Capture the cell that displays the provided text and extract its [X, Y] central coordinate. 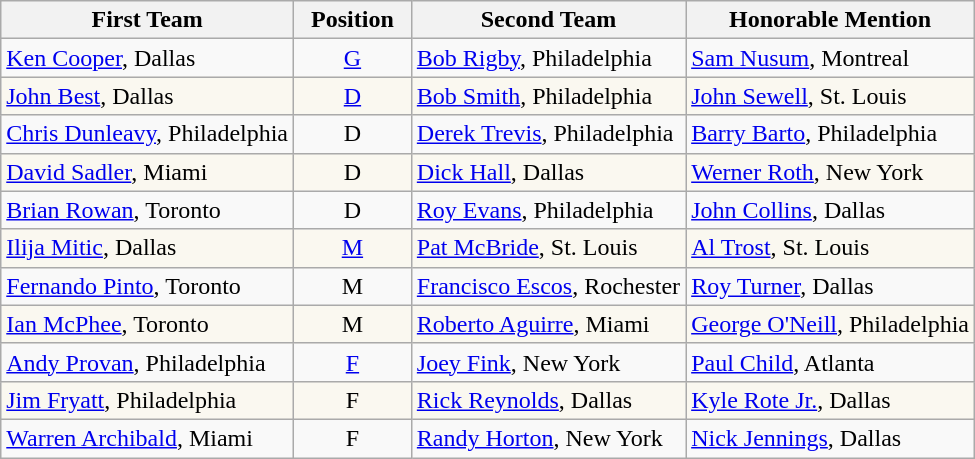
First Team [148, 20]
Derek Trevis, Philadelphia [548, 134]
Randy Horton, New York [548, 438]
Ilija Mitic, Dallas [148, 248]
Barry Barto, Philadelphia [830, 134]
Werner Roth, New York [830, 172]
Paul Child, Atlanta [830, 362]
Chris Dunleavy, Philadelphia [148, 134]
Fernando Pinto, Toronto [148, 286]
Sam Nusum, Montreal [830, 58]
Andy Provan, Philadelphia [148, 362]
Second Team [548, 20]
Brian Rowan, Toronto [148, 210]
Roberto Aguirre, Miami [548, 324]
Ian McPhee, Toronto [148, 324]
Honorable Mention [830, 20]
Bob Rigby, Philadelphia [548, 58]
Rick Reynolds, Dallas [548, 400]
George O'Neill, Philadelphia [830, 324]
Francisco Escos, Rochester [548, 286]
David Sadler, Miami [148, 172]
Bob Smith, Philadelphia [548, 96]
Roy Evans, Philadelphia [548, 210]
Al Trost, St. Louis [830, 248]
John Best, Dallas [148, 96]
John Collins, Dallas [830, 210]
John Sewell, St. Louis [830, 96]
Position [353, 20]
Roy Turner, Dallas [830, 286]
G [353, 58]
Ken Cooper, Dallas [148, 58]
Jim Fryatt, Philadelphia [148, 400]
Dick Hall, Dallas [548, 172]
Kyle Rote Jr., Dallas [830, 400]
Pat McBride, St. Louis [548, 248]
Joey Fink, New York [548, 362]
Warren Archibald, Miami [148, 438]
Nick Jennings, Dallas [830, 438]
